Search for the cell housing the specified text and yield its [x, y] center coordinate. 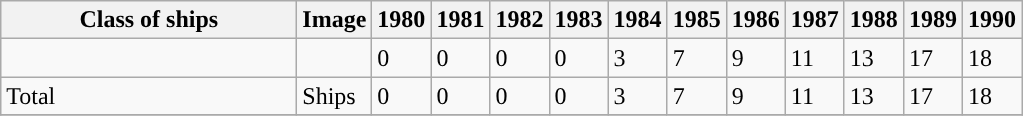
1988 [874, 20]
1990 [992, 20]
1984 [638, 20]
Image [334, 20]
1989 [932, 20]
1983 [578, 20]
1980 [402, 20]
1982 [520, 20]
Total [149, 96]
Class of ships [149, 20]
1987 [814, 20]
1985 [696, 20]
1981 [460, 20]
Ships [334, 96]
1986 [756, 20]
